Detect which cell encompasses the target text, then output its (x, y) center coordinate. 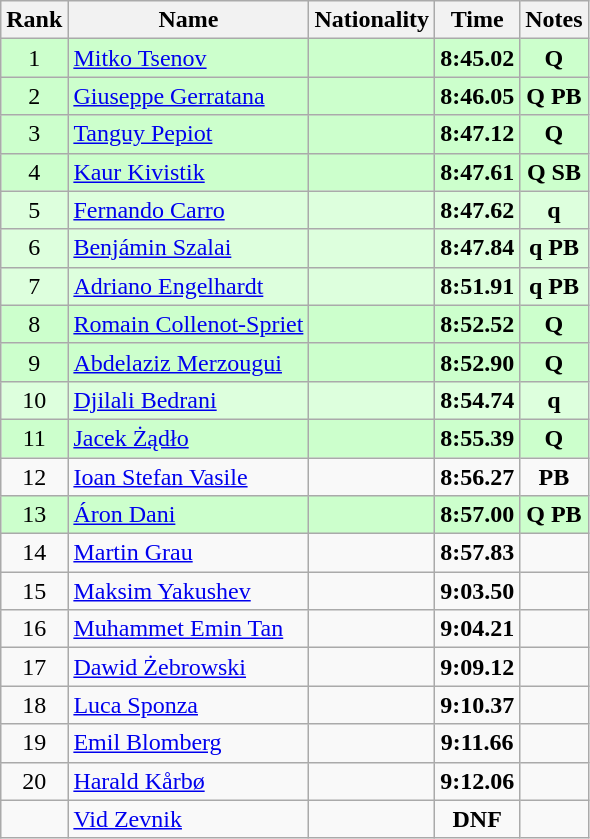
8:46.05 (478, 96)
17 (34, 667)
Romain Collenot-Spriet (188, 324)
Martin Grau (188, 553)
Áron Dani (188, 515)
Djilali Bedrani (188, 400)
8:51.91 (478, 286)
Name (188, 20)
Giuseppe Gerratana (188, 96)
8:47.61 (478, 172)
14 (34, 553)
13 (34, 515)
Time (478, 20)
2 (34, 96)
Vid Zevnik (188, 819)
11 (34, 438)
Kaur Kivistik (188, 172)
8 (34, 324)
9:10.37 (478, 705)
Mitko Tsenov (188, 58)
9:09.12 (478, 667)
15 (34, 591)
9:11.66 (478, 743)
19 (34, 743)
Notes (554, 20)
8:47.62 (478, 210)
Tanguy Pepiot (188, 134)
Abdelaziz Merzougui (188, 362)
Fernando Carro (188, 210)
16 (34, 629)
10 (34, 400)
Luca Sponza (188, 705)
20 (34, 781)
7 (34, 286)
Maksim Yakushev (188, 591)
8:45.02 (478, 58)
4 (34, 172)
8:52.90 (478, 362)
8:57.83 (478, 553)
Muhammet Emin Tan (188, 629)
8:57.00 (478, 515)
9:03.50 (478, 591)
8:47.84 (478, 248)
9 (34, 362)
6 (34, 248)
9:04.21 (478, 629)
9:12.06 (478, 781)
8:47.12 (478, 134)
PB (554, 477)
8:55.39 (478, 438)
5 (34, 210)
Nationality (372, 20)
DNF (478, 819)
Rank (34, 20)
Emil Blomberg (188, 743)
Ioan Stefan Vasile (188, 477)
18 (34, 705)
8:52.52 (478, 324)
Q SB (554, 172)
Adriano Engelhardt (188, 286)
12 (34, 477)
Benjámin Szalai (188, 248)
Jacek Żądło (188, 438)
Harald Kårbø (188, 781)
8:56.27 (478, 477)
8:54.74 (478, 400)
Dawid Żebrowski (188, 667)
1 (34, 58)
3 (34, 134)
